Output the (x, y) coordinate of the center of the cell containing the given text.  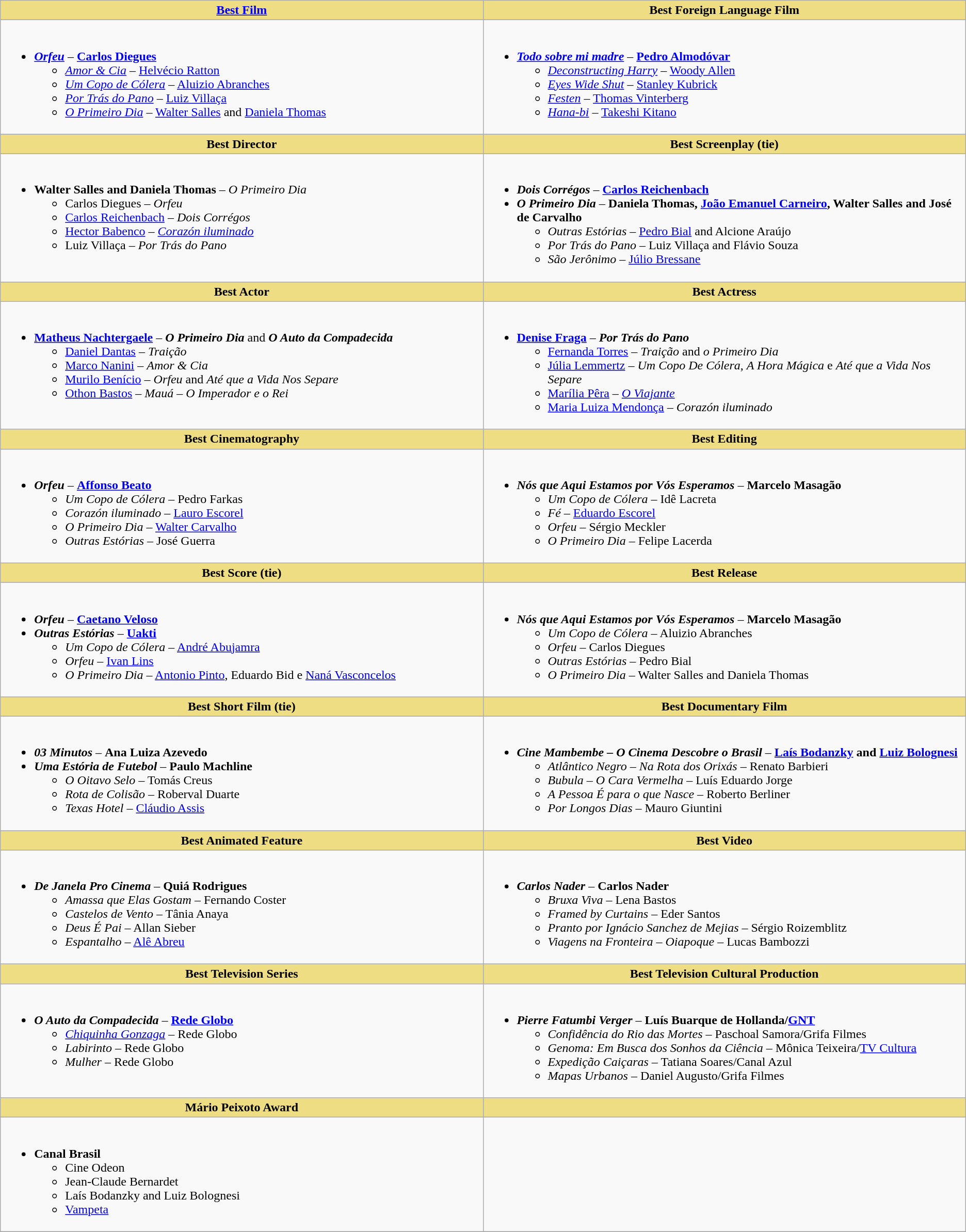
Best Actress (725, 291)
Best Director (242, 144)
Best Television Series (242, 974)
Best Actor (242, 291)
Mário Peixoto Award (242, 1108)
Best Animated Feature (242, 840)
Best Short Film (tie) (242, 706)
Best Documentary Film (725, 706)
Best Foreign Language Film (725, 10)
Best Score (tie) (242, 573)
Best Film (242, 10)
Orfeu – Affonso BeatoUm Copo de Cólera – Pedro FarkasCorazón iluminado – Lauro EscorelO Primeiro Dia – Walter CarvalhoOutras Estórias – José Guerra (242, 506)
Best Screenplay (tie) (725, 144)
Best Video (725, 840)
Best Cinematography (242, 439)
Canal BrasilCine OdeonJean-Claude BernardetLaís Bodanzky and Luiz BolognesiVampeta (242, 1174)
O Auto da Compadecida – Rede GloboChiquinha Gonzaga – Rede GloboLabirinto – Rede GloboMulher – Rede Globo (242, 1041)
Best Editing (725, 439)
Best Television Cultural Production (725, 974)
Best Release (725, 573)
